Scan for the cell matching the given text and deliver its [x, y] coordinate at center. 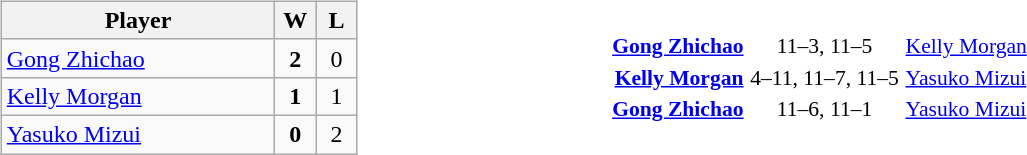
Player [138, 20]
L [336, 20]
W [296, 20]
11–6, 11–1 [824, 109]
11–3, 11–5 [824, 46]
Yasuko Mizui [138, 134]
4–11, 11–7, 11–5 [824, 77]
